Provide the (x, y) coordinate of the cell's center where the given text is located.  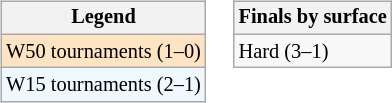
Hard (3–1) (313, 51)
Finals by surface (313, 18)
W15 tournaments (2–1) (103, 85)
W50 tournaments (1–0) (103, 51)
Legend (103, 18)
